Locate the cell with the specified text and output its [X, Y] center coordinate. 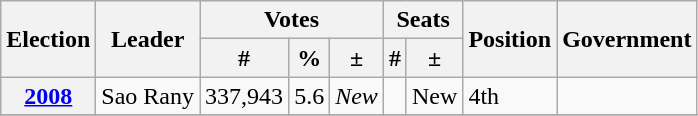
Seats [422, 20]
5.6 [310, 96]
4th [510, 96]
Votes [292, 20]
% [310, 58]
337,943 [244, 96]
Sao Rany [148, 96]
Government [627, 39]
2008 [48, 96]
Leader [148, 39]
Election [48, 39]
Position [510, 39]
